Scan for the cell matching the given text and deliver its (x, y) coordinate at center. 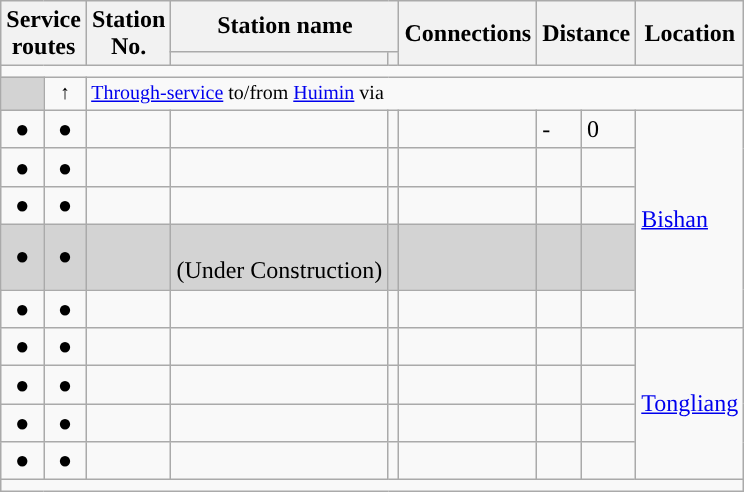
Bishan (690, 218)
- (560, 129)
StationNo. (128, 34)
Location (690, 34)
Connections (468, 34)
Serviceroutes (44, 34)
Tongliang (690, 404)
Distance (586, 34)
Station name (285, 26)
0 (608, 129)
↑ (66, 94)
Through-service to/from Huimin via (414, 94)
(Under Construction) (280, 258)
